From the cell containing the given text, extract its center point as [x, y] coordinate. 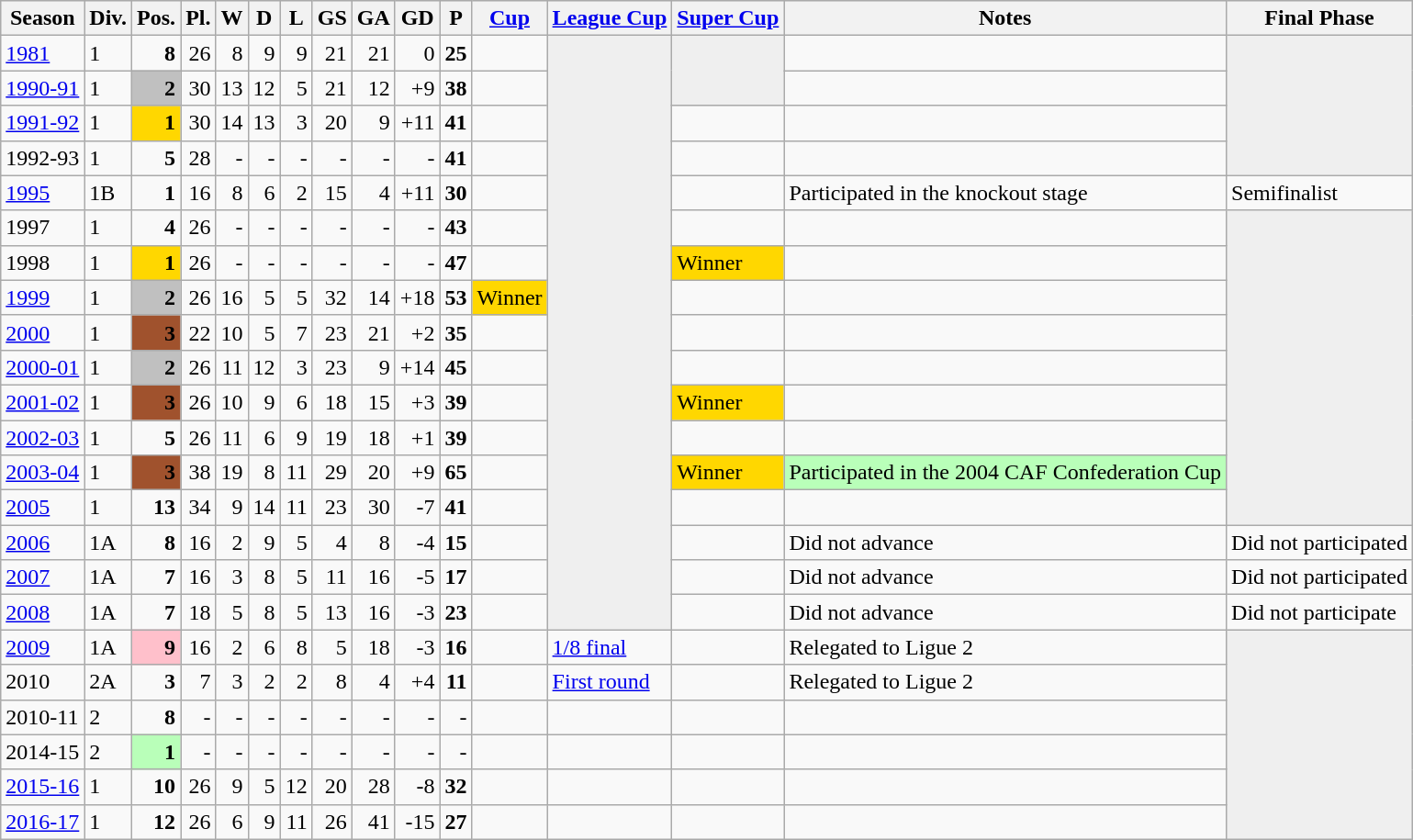
2007 [42, 577]
25 [455, 53]
2002-03 [42, 438]
1997 [42, 228]
+18 [417, 297]
Pos. [156, 18]
Div. [108, 18]
GA [373, 18]
2010 [42, 682]
1990-91 [42, 88]
-5 [417, 577]
1B [108, 193]
+14 [417, 367]
+3 [417, 402]
League Cup [610, 18]
-15 [417, 822]
+2 [417, 332]
17 [455, 577]
2014-15 [42, 752]
47 [455, 263]
2003-04 [42, 473]
L [296, 18]
2010-11 [42, 717]
65 [455, 473]
Super Cup [728, 18]
-7 [417, 508]
2006 [42, 543]
+4 [417, 682]
D [264, 18]
Final Phase [1320, 18]
GD [417, 18]
29 [332, 473]
2A [108, 682]
2001-02 [42, 402]
2016-17 [42, 822]
Semifinalist [1320, 193]
Notes [1005, 18]
2005 [42, 508]
27 [455, 822]
34 [198, 508]
1/8 final [610, 647]
22 [198, 332]
Did not participate [1320, 612]
2008 [42, 612]
1998 [42, 263]
45 [455, 367]
2009 [42, 647]
W [231, 18]
2000-01 [42, 367]
1991-92 [42, 123]
+1 [417, 438]
Cup [510, 18]
2000 [42, 332]
GS [332, 18]
Pl. [198, 18]
Participated in the 2004 CAF Confederation Cup [1005, 473]
0 [417, 53]
-8 [417, 787]
1999 [42, 297]
1981 [42, 53]
43 [455, 228]
1995 [42, 193]
1992-93 [42, 158]
-4 [417, 543]
P [455, 18]
First round [610, 682]
35 [455, 332]
2015-16 [42, 787]
Season [42, 18]
Participated in the knockout stage [1005, 193]
53 [455, 297]
